Extract the (X, Y) coordinate from the center of the cell holding the provided text.  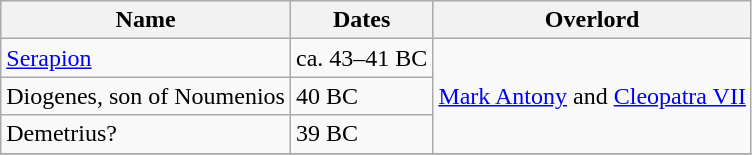
Demetrius? (146, 134)
40 BC (361, 96)
Serapion (146, 58)
Dates (361, 20)
Diogenes, son of Noumenios (146, 96)
39 BC (361, 134)
ca. 43–41 BC (361, 58)
Overlord (592, 20)
Name (146, 20)
Mark Antony and Cleopatra VII (592, 96)
